Determine the [x, y] coordinate at the center of the cell enclosing the given text.  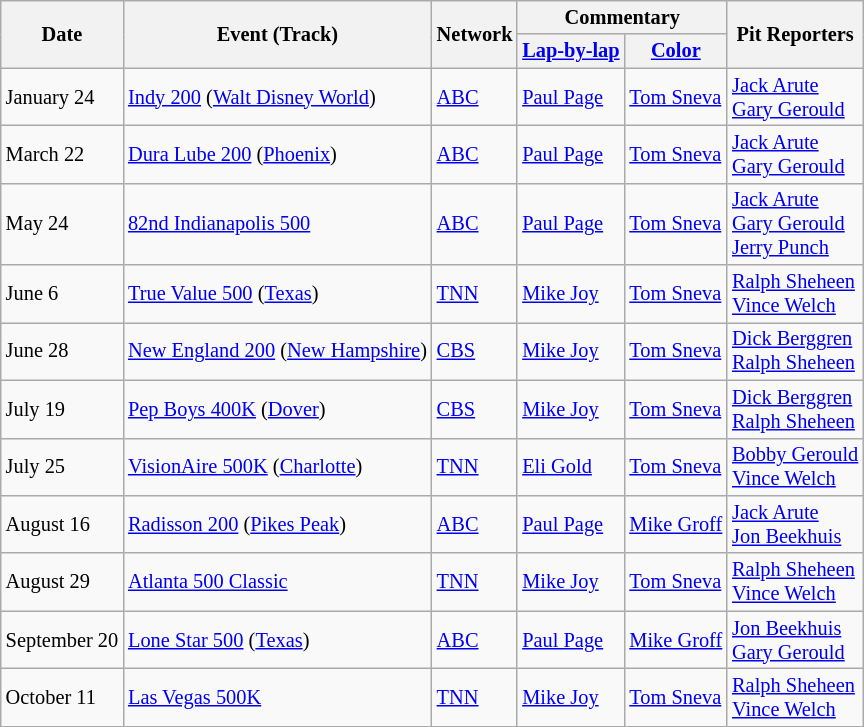
September 20 [62, 640]
Network [475, 34]
August 29 [62, 582]
Lone Star 500 (Texas) [278, 640]
Commentary [622, 17]
Atlanta 500 Classic [278, 582]
Color [676, 51]
Indy 200 (Walt Disney World) [278, 97]
July 25 [62, 467]
Date [62, 34]
Eli Gold [570, 467]
Event (Track) [278, 34]
Jon BeekhuisGary Gerould [795, 640]
Jack AruteGary GerouldJerry Punch [795, 224]
82nd Indianapolis 500 [278, 224]
True Value 500 (Texas) [278, 294]
Dura Lube 200 (Phoenix) [278, 154]
Pit Reporters [795, 34]
August 16 [62, 524]
Radisson 200 (Pikes Peak) [278, 524]
VisionAire 500K (Charlotte) [278, 467]
Las Vegas 500K [278, 697]
New England 200 (New Hampshire) [278, 351]
October 11 [62, 697]
June 28 [62, 351]
March 22 [62, 154]
Jack AruteJon Beekhuis [795, 524]
June 6 [62, 294]
January 24 [62, 97]
May 24 [62, 224]
Pep Boys 400K (Dover) [278, 409]
Lap-by-lap [570, 51]
Bobby GerouldVince Welch [795, 467]
July 19 [62, 409]
